Pinpoint the cell where the given text exists, returning its (x, y) midpoint coordinate. 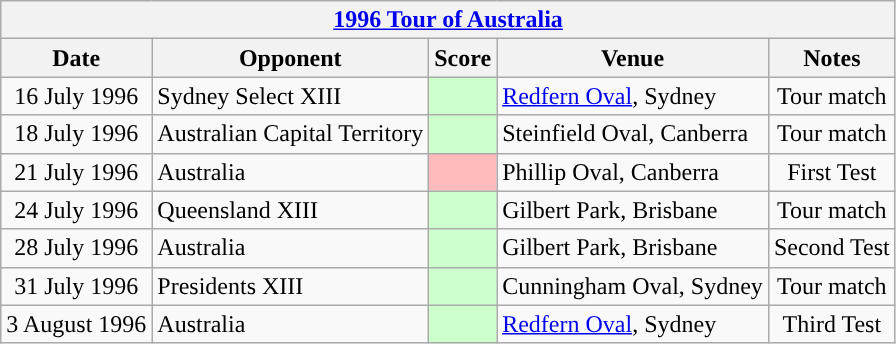
First Test (832, 172)
16 July 1996 (76, 96)
3 August 1996 (76, 324)
Score (463, 58)
24 July 1996 (76, 210)
Third Test (832, 324)
31 July 1996 (76, 286)
Australian Capital Territory (290, 134)
18 July 1996 (76, 134)
28 July 1996 (76, 248)
Venue (633, 58)
Cunningham Oval, Sydney (633, 286)
Opponent (290, 58)
Phillip Oval, Canberra (633, 172)
1996 Tour of Australia (448, 20)
Sydney Select XIII (290, 96)
Presidents XIII (290, 286)
Steinfield Oval, Canberra (633, 134)
Queensland XIII (290, 210)
Second Test (832, 248)
Notes (832, 58)
21 July 1996 (76, 172)
Date (76, 58)
